Return the [X, Y] coordinate for the center point of the cell that contains the specified text.  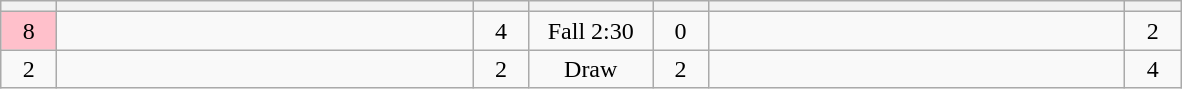
Draw [591, 69]
Fall 2:30 [591, 31]
8 [29, 31]
0 [680, 31]
